Identify which cell holds the provided text, then report its (x, y) central coordinate. 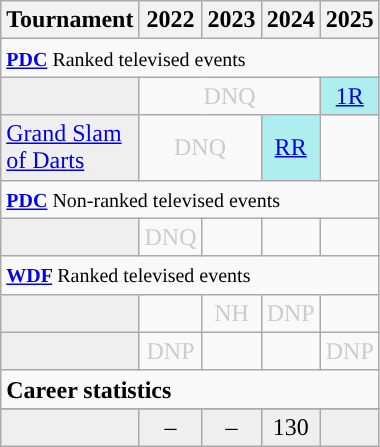
NH (232, 313)
WDF Ranked televised events (190, 275)
Career statistics (190, 389)
PDC Non-ranked televised events (190, 199)
RR (290, 148)
2025 (350, 20)
2023 (232, 20)
Grand Slam of Darts (70, 148)
130 (290, 427)
2022 (170, 20)
1R (350, 96)
PDC Ranked televised events (190, 58)
2024 (290, 20)
Tournament (70, 20)
